Pinpoint the cell where the given text exists, returning its (x, y) midpoint coordinate. 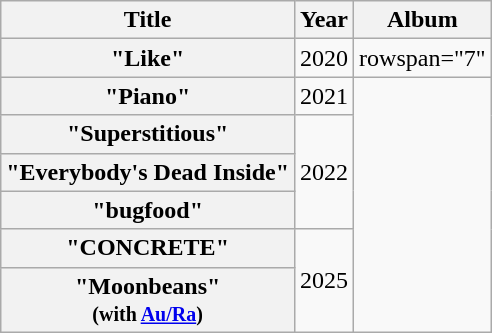
"Piano" (148, 96)
Album (423, 20)
2021 (324, 96)
"Like" (148, 58)
2025 (324, 280)
Year (324, 20)
"Everybody's Dead Inside" (148, 172)
"CONCRETE" (148, 248)
Title (148, 20)
2020 (324, 58)
"bugfood" (148, 210)
rowspan="7" (423, 58)
"Superstitious" (148, 134)
2022 (324, 172)
"Moonbeans"(with Au/Ra) (148, 300)
